Determine the (X, Y) coordinate at the center of the cell enclosing the given text.  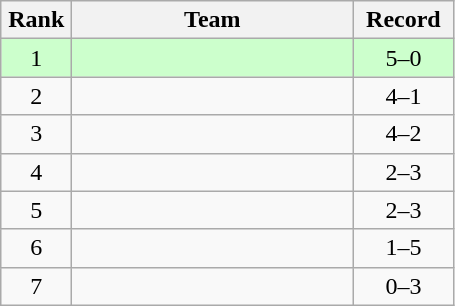
1 (36, 58)
4–1 (404, 96)
4 (36, 172)
5 (36, 210)
0–3 (404, 286)
Record (404, 20)
3 (36, 134)
6 (36, 248)
Rank (36, 20)
5–0 (404, 58)
7 (36, 286)
Team (212, 20)
1–5 (404, 248)
4–2 (404, 134)
2 (36, 96)
